Search for the cell housing the specified text and yield its [X, Y] center coordinate. 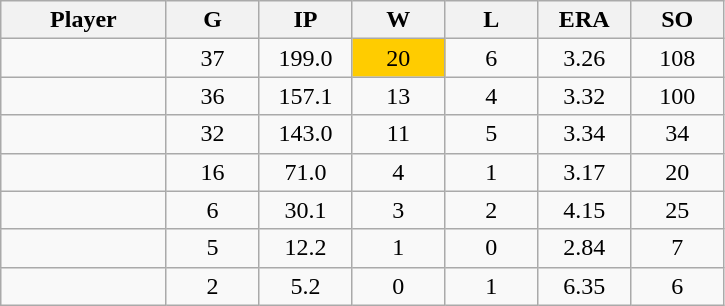
108 [678, 58]
25 [678, 210]
3.32 [584, 96]
199.0 [306, 58]
36 [212, 96]
11 [398, 134]
34 [678, 134]
30.1 [306, 210]
G [212, 20]
13 [398, 96]
5.2 [306, 286]
6.35 [584, 286]
3.26 [584, 58]
7 [678, 248]
16 [212, 172]
32 [212, 134]
IP [306, 20]
SO [678, 20]
L [492, 20]
W [398, 20]
37 [212, 58]
Player [84, 20]
3.34 [584, 134]
71.0 [306, 172]
ERA [584, 20]
157.1 [306, 96]
100 [678, 96]
2.84 [584, 248]
3.17 [584, 172]
3 [398, 210]
12.2 [306, 248]
143.0 [306, 134]
4.15 [584, 210]
